Scan for the cell matching the given text and deliver its (x, y) coordinate at center. 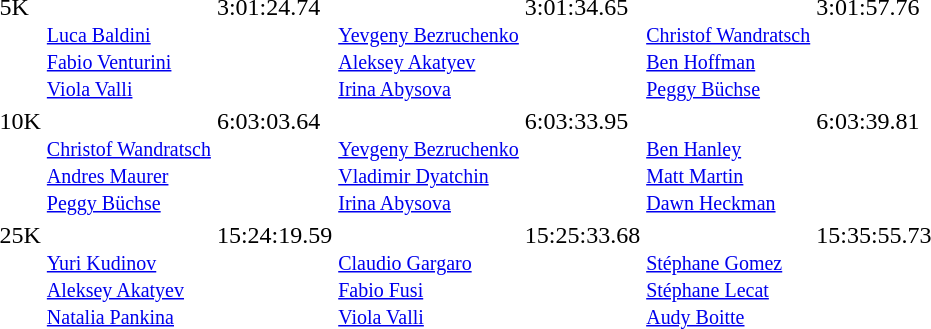
6:03:33.95 (582, 162)
Ben HanleyMatt MartinDawn Heckman (728, 162)
6:03:03.64 (274, 162)
Christof WandratschAndres MaurerPeggy Büchse (128, 162)
Yevgeny BezruchenkoVladimir DyatchinIrina Abysova (429, 162)
